Capture the cell that displays the provided text and extract its (X, Y) central coordinate. 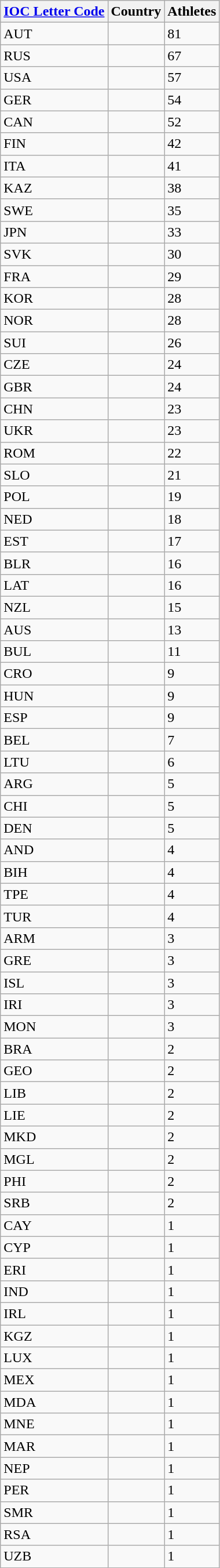
LIE (54, 1115)
ROM (54, 453)
54 (192, 100)
GEO (54, 1071)
TPE (54, 894)
81 (192, 34)
SMR (54, 1512)
LIB (54, 1093)
LAT (54, 585)
LTU (54, 762)
POL (54, 497)
67 (192, 56)
HUN (54, 696)
PER (54, 1490)
GER (54, 100)
IND (54, 1291)
NOR (54, 321)
CAN (54, 122)
BRA (54, 1049)
17 (192, 541)
42 (192, 144)
IOC Letter Code (54, 12)
MDA (54, 1402)
35 (192, 210)
KOR (54, 299)
18 (192, 519)
BEL (54, 740)
CAY (54, 1225)
CZE (54, 365)
AUS (54, 629)
BUL (54, 652)
33 (192, 232)
DEN (54, 828)
SRB (54, 1203)
RUS (54, 56)
KAZ (54, 188)
LUX (54, 1358)
ITA (54, 166)
NEP (54, 1468)
SUI (54, 343)
29 (192, 277)
KGZ (54, 1335)
NED (54, 519)
26 (192, 343)
SLO (54, 475)
52 (192, 122)
IRL (54, 1313)
38 (192, 188)
AND (54, 850)
MGL (54, 1159)
CHN (54, 409)
GRE (54, 960)
BIH (54, 872)
IRI (54, 1005)
NZL (54, 607)
FRA (54, 277)
AUT (54, 34)
ERI (54, 1269)
MAR (54, 1446)
57 (192, 78)
41 (192, 166)
USA (54, 78)
CYP (54, 1247)
FIN (54, 144)
GBR (54, 387)
MON (54, 1027)
CRO (54, 674)
21 (192, 475)
6 (192, 762)
SWE (54, 210)
Country (136, 12)
TUR (54, 916)
BLR (54, 563)
22 (192, 453)
UZB (54, 1556)
MNE (54, 1424)
ARM (54, 938)
7 (192, 740)
RSA (54, 1534)
PHI (54, 1181)
SVK (54, 254)
30 (192, 254)
UKR (54, 431)
11 (192, 652)
Athletes (192, 12)
ESP (54, 718)
13 (192, 629)
ISL (54, 983)
CHI (54, 806)
MKD (54, 1137)
JPN (54, 232)
19 (192, 497)
ARG (54, 784)
MEX (54, 1380)
15 (192, 607)
EST (54, 541)
